Search for the cell housing the specified text and yield its (X, Y) center coordinate. 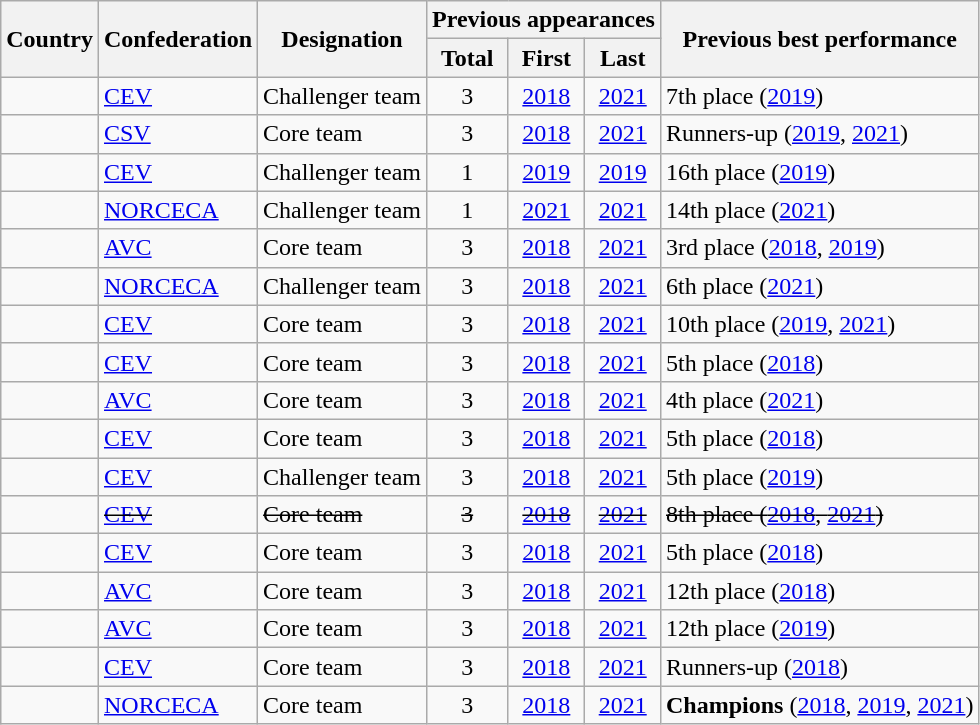
Designation (342, 39)
Runners-up (2018) (819, 667)
16th place (2019) (819, 172)
8th place (2018, 2021) (819, 515)
Last (623, 58)
7th place (2019) (819, 96)
4th place (2021) (819, 400)
Previous appearances (544, 20)
Total (468, 58)
5th place (2019) (819, 477)
Confederation (178, 39)
CSV (178, 134)
12th place (2019) (819, 629)
12th place (2018) (819, 591)
Country (50, 39)
3rd place (2018, 2019) (819, 248)
First (546, 58)
6th place (2021) (819, 286)
14th place (2021) (819, 210)
10th place (2019, 2021) (819, 324)
Champions (2018, 2019, 2021) (819, 705)
Previous best performance (819, 39)
Runners-up (2019, 2021) (819, 134)
